Capture the cell that displays the provided text and extract its (X, Y) central coordinate. 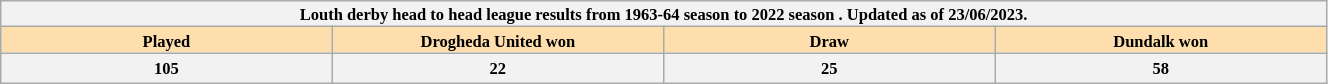
Dundalk won (1160, 40)
Played (166, 40)
22 (498, 68)
105 (166, 68)
Louth derby head to head league results from 1963-64 season to 2022 season . Updated as of 23/06/2023. (664, 14)
Drogheda United won (498, 40)
Draw (830, 40)
25 (830, 68)
58 (1160, 68)
